Return (X, Y) of the center of cell containing provided text 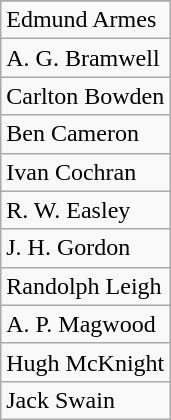
Ben Cameron (86, 134)
Carlton Bowden (86, 96)
A. G. Bramwell (86, 58)
Randolph Leigh (86, 286)
Hugh McKnight (86, 362)
Jack Swain (86, 400)
J. H. Gordon (86, 248)
A. P. Magwood (86, 324)
R. W. Easley (86, 210)
Ivan Cochran (86, 172)
Edmund Armes (86, 20)
